Scan for the cell matching the given text and deliver its [X, Y] coordinate at center. 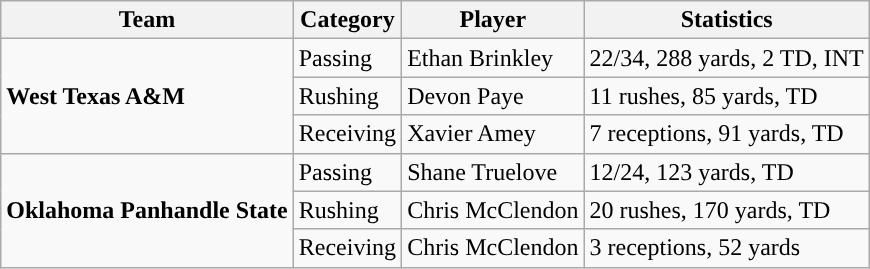
22/34, 288 yards, 2 TD, INT [726, 58]
Shane Truelove [493, 172]
West Texas A&M [147, 96]
Statistics [726, 20]
3 receptions, 52 yards [726, 248]
Xavier Amey [493, 134]
Team [147, 20]
7 receptions, 91 yards, TD [726, 134]
Ethan Brinkley [493, 58]
Player [493, 20]
20 rushes, 170 yards, TD [726, 210]
11 rushes, 85 yards, TD [726, 96]
Category [347, 20]
Devon Paye [493, 96]
12/24, 123 yards, TD [726, 172]
Oklahoma Panhandle State [147, 210]
